For the text-containing cell, return its midpoint in [X, Y] coordinate format. 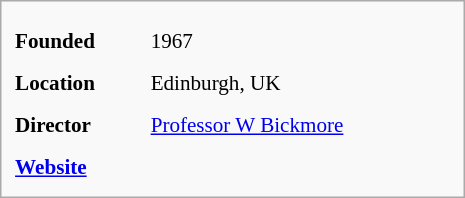
Edinburgh, UK [300, 84]
Director [78, 126]
Location [78, 84]
1967 [300, 42]
Professor W Bickmore [300, 126]
Founded [78, 42]
Website [78, 168]
